Find where the given text appears and provide that cell's center as [x, y] coordinate. 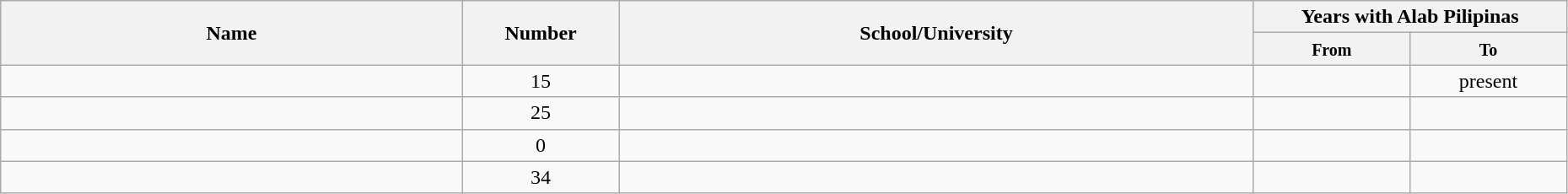
34 [541, 177]
To [1489, 49]
School/University [936, 33]
Number [541, 33]
0 [541, 145]
present [1489, 81]
From [1332, 49]
15 [541, 81]
Name [232, 33]
Years with Alab Pilipinas [1410, 17]
25 [541, 113]
